Identify which cell holds the provided text, then report its [x, y] central coordinate. 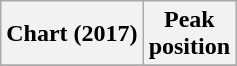
Chart (2017) [72, 34]
Peakposition [189, 34]
